Find where the given text appears and provide that cell's center as [x, y] coordinate. 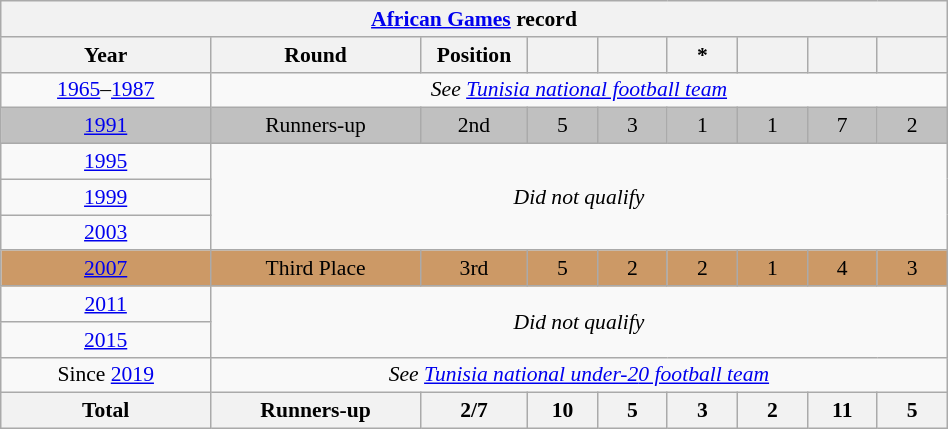
2015 [106, 340]
Since 2019 [106, 375]
Round [316, 55]
African Games record [474, 19]
7 [842, 126]
4 [842, 269]
Position [474, 55]
See Tunisia national under-20 football team [580, 375]
3rd [474, 269]
1965–1987 [106, 90]
Total [106, 411]
* [702, 55]
2003 [106, 233]
See Tunisia national football team [580, 90]
Year [106, 55]
2nd [474, 126]
10 [563, 411]
2/7 [474, 411]
2007 [106, 269]
1991 [106, 126]
11 [842, 411]
2011 [106, 304]
1995 [106, 162]
1999 [106, 197]
Third Place [316, 269]
